Pinpoint the cell where the given text exists, returning its [x, y] midpoint coordinate. 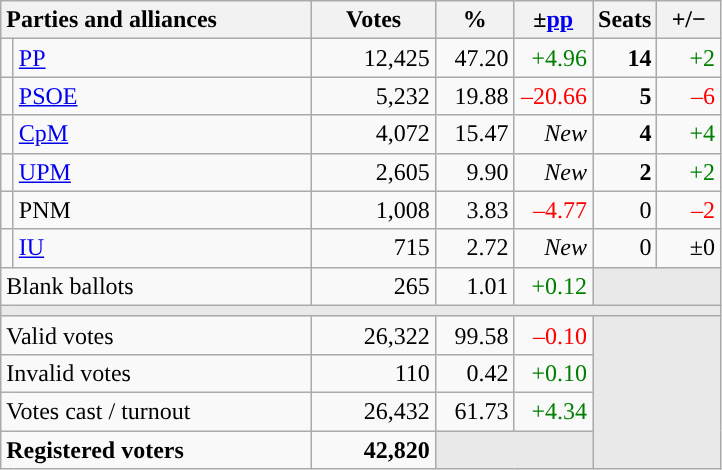
715 [374, 248]
12,425 [374, 58]
26,432 [374, 411]
–0.10 [554, 335]
IU [162, 248]
4 [624, 134]
+0.12 [554, 286]
110 [374, 373]
26,322 [374, 335]
265 [374, 286]
0.42 [474, 373]
+0.10 [554, 373]
15.47 [474, 134]
19.88 [474, 96]
–2 [689, 210]
Valid votes [156, 335]
2.72 [474, 248]
3.83 [474, 210]
±pp [554, 20]
% [474, 20]
14 [624, 58]
5,232 [374, 96]
Blank ballots [156, 286]
Votes [374, 20]
Votes cast / turnout [156, 411]
PSOE [162, 96]
PNM [162, 210]
99.58 [474, 335]
9.90 [474, 172]
CpM [162, 134]
1,008 [374, 210]
4,072 [374, 134]
–4.77 [554, 210]
1.01 [474, 286]
±0 [689, 248]
2,605 [374, 172]
Registered voters [156, 449]
+4.34 [554, 411]
+4 [689, 134]
2 [624, 172]
Seats [624, 20]
+4.96 [554, 58]
42,820 [374, 449]
+/− [689, 20]
UPM [162, 172]
5 [624, 96]
–6 [689, 96]
Parties and alliances [156, 20]
PP [162, 58]
Invalid votes [156, 373]
61.73 [474, 411]
47.20 [474, 58]
–20.66 [554, 96]
